Search for the cell housing the specified text and yield its (X, Y) center coordinate. 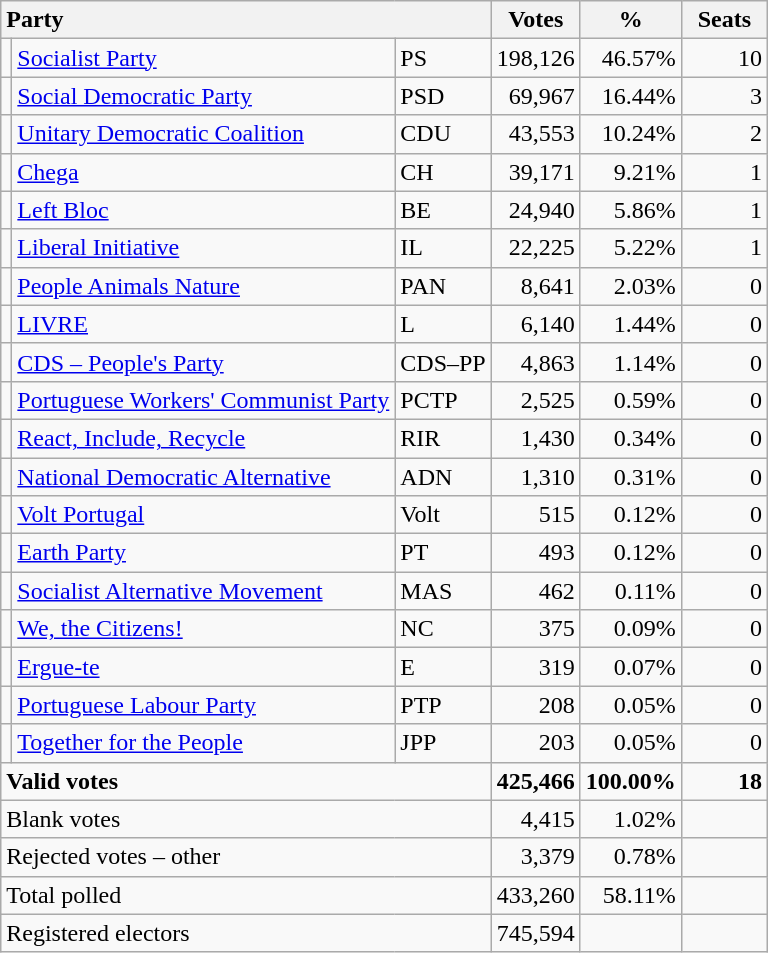
Total polled (246, 895)
Social Democratic Party (204, 96)
0.34% (630, 438)
1.44% (630, 324)
2 (724, 134)
CDU (443, 134)
Chega (204, 172)
Votes (536, 20)
10 (724, 58)
4,863 (536, 362)
Ergue-te (204, 667)
LIVRE (204, 324)
0.11% (630, 591)
2,525 (536, 400)
208 (536, 705)
People Animals Nature (204, 286)
MAS (443, 591)
10.24% (630, 134)
National Democratic Alternative (204, 477)
PCTP (443, 400)
9.21% (630, 172)
Portuguese Labour Party (204, 705)
22,225 (536, 248)
493 (536, 553)
24,940 (536, 210)
425,466 (536, 781)
5.22% (630, 248)
ADN (443, 477)
React, Include, Recycle (204, 438)
Volt Portugal (204, 515)
2.03% (630, 286)
515 (536, 515)
L (443, 324)
Rejected votes – other (246, 857)
BE (443, 210)
39,171 (536, 172)
18 (724, 781)
1,430 (536, 438)
Together for the People (204, 743)
0.09% (630, 629)
16.44% (630, 96)
Earth Party (204, 553)
1.02% (630, 819)
CDS – People's Party (204, 362)
1,310 (536, 477)
0.31% (630, 477)
Registered electors (246, 933)
IL (443, 248)
46.57% (630, 58)
375 (536, 629)
PSD (443, 96)
RIR (443, 438)
E (443, 667)
PTP (443, 705)
100.00% (630, 781)
462 (536, 591)
3 (724, 96)
433,260 (536, 895)
6,140 (536, 324)
0.07% (630, 667)
% (630, 20)
Party (246, 20)
Volt (443, 515)
3,379 (536, 857)
Socialist Alternative Movement (204, 591)
0.78% (630, 857)
745,594 (536, 933)
Left Bloc (204, 210)
PAN (443, 286)
8,641 (536, 286)
Socialist Party (204, 58)
Liberal Initiative (204, 248)
PS (443, 58)
43,553 (536, 134)
58.11% (630, 895)
Seats (724, 20)
203 (536, 743)
CDS–PP (443, 362)
We, the Citizens! (204, 629)
CH (443, 172)
Unitary Democratic Coalition (204, 134)
1.14% (630, 362)
5.86% (630, 210)
Portuguese Workers' Communist Party (204, 400)
Blank votes (246, 819)
PT (443, 553)
Valid votes (246, 781)
0.59% (630, 400)
NC (443, 629)
69,967 (536, 96)
319 (536, 667)
4,415 (536, 819)
198,126 (536, 58)
JPP (443, 743)
